Extract the [x, y] coordinate from the center of the cell holding the provided text.  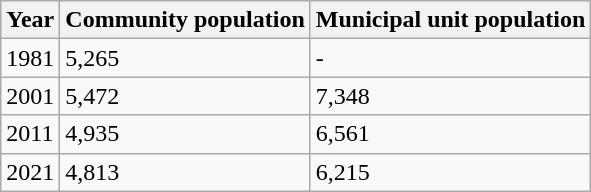
2011 [30, 134]
7,348 [450, 96]
Community population [185, 20]
6,215 [450, 172]
6,561 [450, 134]
4,935 [185, 134]
Municipal unit population [450, 20]
2021 [30, 172]
Year [30, 20]
5,265 [185, 58]
2001 [30, 96]
- [450, 58]
5,472 [185, 96]
1981 [30, 58]
4,813 [185, 172]
